Find where the given text appears and provide that cell's center as [X, Y] coordinate. 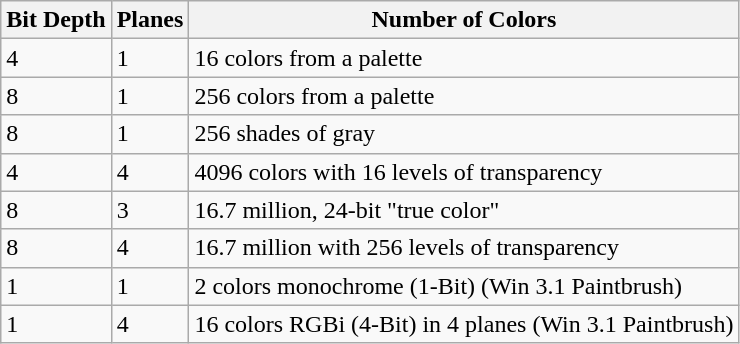
16.7 million, 24-bit "true color" [464, 210]
16 colors RGBi (4-Bit) in 4 planes (Win 3.1 Paintbrush) [464, 324]
Bit Depth [56, 20]
2 colors monochrome (1-Bit) (Win 3.1 Paintbrush) [464, 286]
Number of Colors [464, 20]
16 colors from a palette [464, 58]
16.7 million with 256 levels of transparency [464, 248]
256 colors from a palette [464, 96]
Planes [150, 20]
256 shades of gray [464, 134]
3 [150, 210]
4096 colors with 16 levels of transparency [464, 172]
